Pinpoint the cell where the given text exists, returning its (x, y) midpoint coordinate. 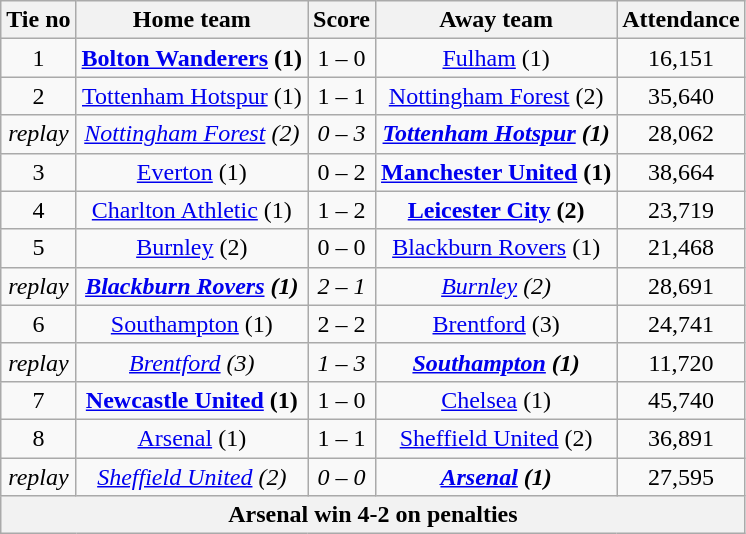
Home team (192, 20)
2 – 2 (342, 324)
38,664 (681, 172)
24,741 (681, 324)
Score (342, 20)
Manchester United (1) (496, 172)
Charlton Athletic (1) (192, 210)
Arsenal win 4-2 on penalties (373, 515)
8 (38, 438)
2 (38, 96)
1 – 2 (342, 210)
Leicester City (2) (496, 210)
Attendance (681, 20)
16,151 (681, 58)
Bolton Wanderers (1) (192, 58)
28,691 (681, 286)
2 – 1 (342, 286)
28,062 (681, 134)
4 (38, 210)
Newcastle United (1) (192, 400)
5 (38, 248)
11,720 (681, 362)
0 – 2 (342, 172)
Away team (496, 20)
21,468 (681, 248)
36,891 (681, 438)
35,640 (681, 96)
7 (38, 400)
0 – 3 (342, 134)
Chelsea (1) (496, 400)
Fulham (1) (496, 58)
23,719 (681, 210)
Everton (1) (192, 172)
3 (38, 172)
1 (38, 58)
27,595 (681, 477)
1 – 3 (342, 362)
Tie no (38, 20)
45,740 (681, 400)
6 (38, 324)
